Scan for the cell matching the given text and deliver its (X, Y) coordinate at center. 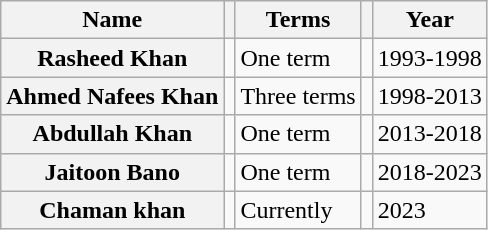
Abdullah Khan (112, 134)
1993-1998 (430, 58)
2018-2023 (430, 172)
Three terms (298, 96)
Ahmed Nafees Khan (112, 96)
Name (112, 20)
Jaitoon Bano (112, 172)
1998-2013 (430, 96)
2013-2018 (430, 134)
Chaman khan (112, 210)
Terms (298, 20)
Currently (298, 210)
2023 (430, 210)
Year (430, 20)
Rasheed Khan (112, 58)
